Provide the (x, y) coordinate of the cell's center where the given text is located.  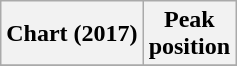
Chart (2017) (72, 34)
Peakposition (189, 34)
